Locate the cell with the specified text and output its [X, Y] center coordinate. 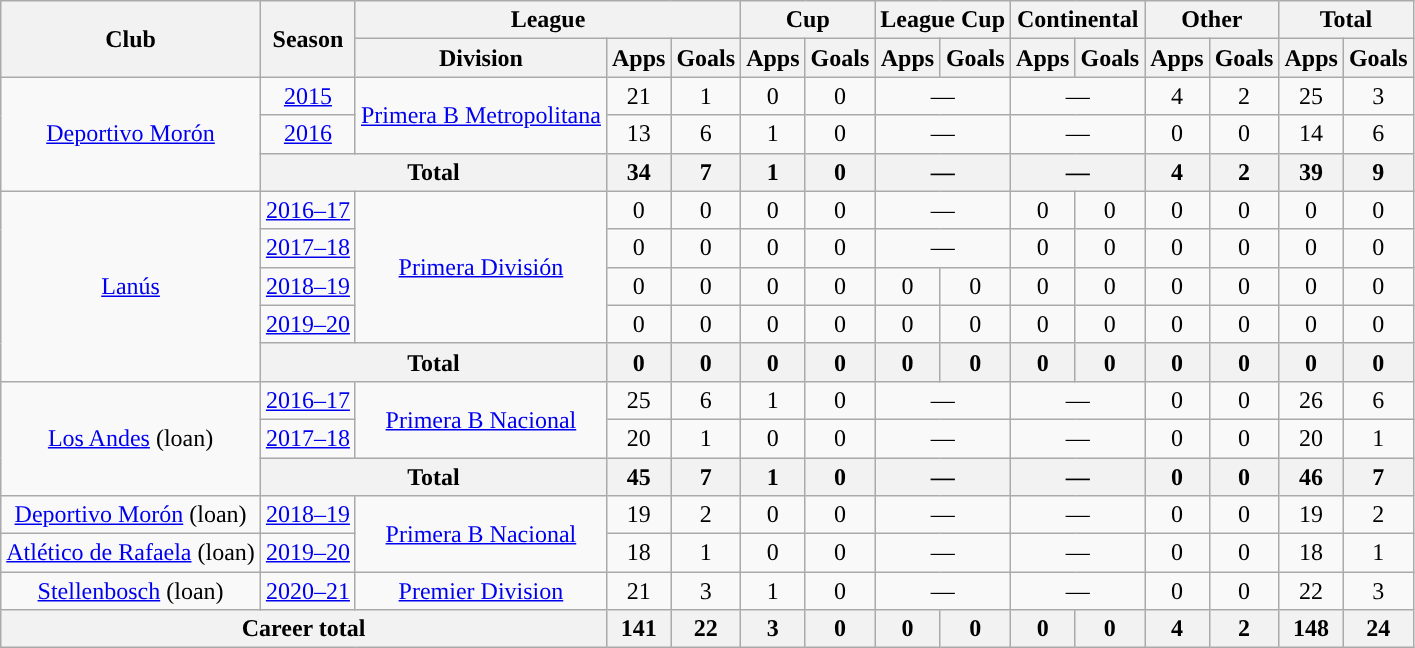
24 [1378, 629]
Season [308, 39]
Deportivo Morón (loan) [131, 515]
Deportivo Morón [131, 134]
Atlético de Rafaela (loan) [131, 553]
Stellenbosch (loan) [131, 591]
Primera División [480, 267]
26 [1311, 400]
Other [1212, 20]
Career total [304, 629]
Division [480, 58]
Cup [808, 20]
14 [1311, 134]
34 [638, 172]
League Cup [943, 20]
45 [638, 477]
Primera B Metropolitana [480, 115]
2016 [308, 134]
141 [638, 629]
Continental [1078, 20]
2015 [308, 96]
9 [1378, 172]
League [548, 20]
148 [1311, 629]
Club [131, 39]
2020–21 [308, 591]
Lanús [131, 286]
39 [1311, 172]
Premier Division [480, 591]
13 [638, 134]
46 [1311, 477]
Los Andes (loan) [131, 438]
